Determine the (x, y) coordinate at the center of the cell enclosing the given text.  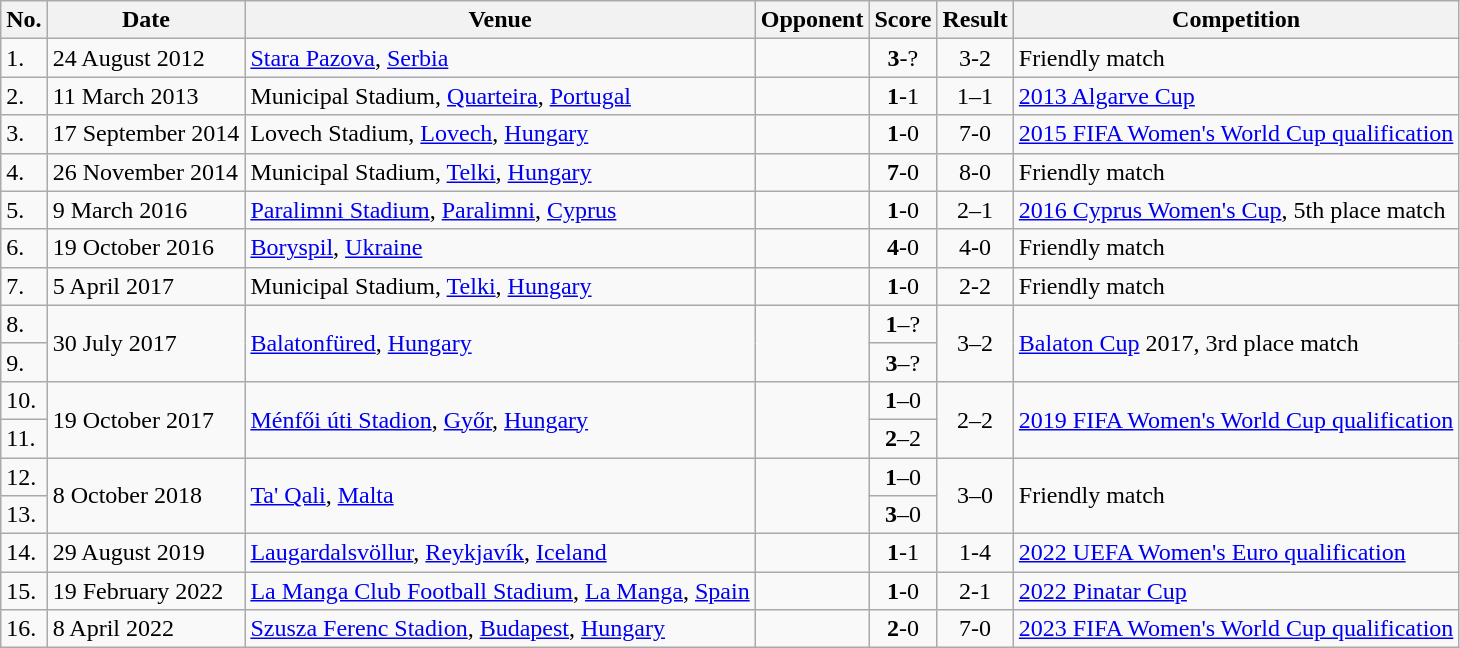
Ménfői úti Stadion, Győr, Hungary (500, 419)
2015 FIFA Women's World Cup qualification (1236, 134)
19 February 2022 (146, 591)
10. (24, 400)
9 March 2016 (146, 210)
15. (24, 591)
8 October 2018 (146, 496)
9. (24, 362)
2013 Algarve Cup (1236, 96)
Paralimni Stadium, Paralimni, Cyprus (500, 210)
2022 UEFA Women's Euro qualification (1236, 553)
8. (24, 324)
2023 FIFA Women's World Cup qualification (1236, 629)
30 July 2017 (146, 343)
Boryspil, Ukraine (500, 248)
Venue (500, 20)
Szusza Ferenc Stadion, Budapest, Hungary (500, 629)
11 March 2013 (146, 96)
2. (24, 96)
8-0 (975, 172)
2019 FIFA Women's World Cup qualification (1236, 419)
2-1 (975, 591)
12. (24, 477)
Balatonfüred, Hungary (500, 343)
4. (24, 172)
13. (24, 515)
26 November 2014 (146, 172)
Score (903, 20)
5. (24, 210)
3-2 (975, 58)
1-4 (975, 553)
29 August 2019 (146, 553)
2-2 (975, 286)
11. (24, 438)
3–? (903, 362)
16. (24, 629)
Result (975, 20)
Date (146, 20)
5 April 2017 (146, 286)
17 September 2014 (146, 134)
14. (24, 553)
Ta' Qali, Malta (500, 496)
Municipal Stadium, Quarteira, Portugal (500, 96)
8 April 2022 (146, 629)
2-0 (903, 629)
1–? (903, 324)
Balaton Cup 2017, 3rd place match (1236, 343)
Competition (1236, 20)
24 August 2012 (146, 58)
19 October 2016 (146, 248)
La Manga Club Football Stadium, La Manga, Spain (500, 591)
1–1 (975, 96)
Stara Pazova, Serbia (500, 58)
19 October 2017 (146, 419)
Opponent (812, 20)
3–2 (975, 343)
2–1 (975, 210)
Lovech Stadium, Lovech, Hungary (500, 134)
6. (24, 248)
No. (24, 20)
7. (24, 286)
3-? (903, 58)
1. (24, 58)
2016 Cyprus Women's Cup, 5th place match (1236, 210)
2022 Pinatar Cup (1236, 591)
3. (24, 134)
Laugardalsvöllur, Reykjavík, Iceland (500, 553)
